Provide the [x, y] coordinate of the cell's center where the given text is located.  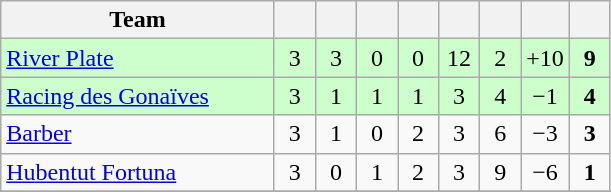
River Plate [138, 58]
−6 [546, 172]
6 [500, 134]
Racing des Gonaïves [138, 96]
+10 [546, 58]
−3 [546, 134]
Team [138, 20]
−1 [546, 96]
Hubentut Fortuna [138, 172]
Barber [138, 134]
12 [460, 58]
